Search for the cell housing the specified text and yield its (x, y) center coordinate. 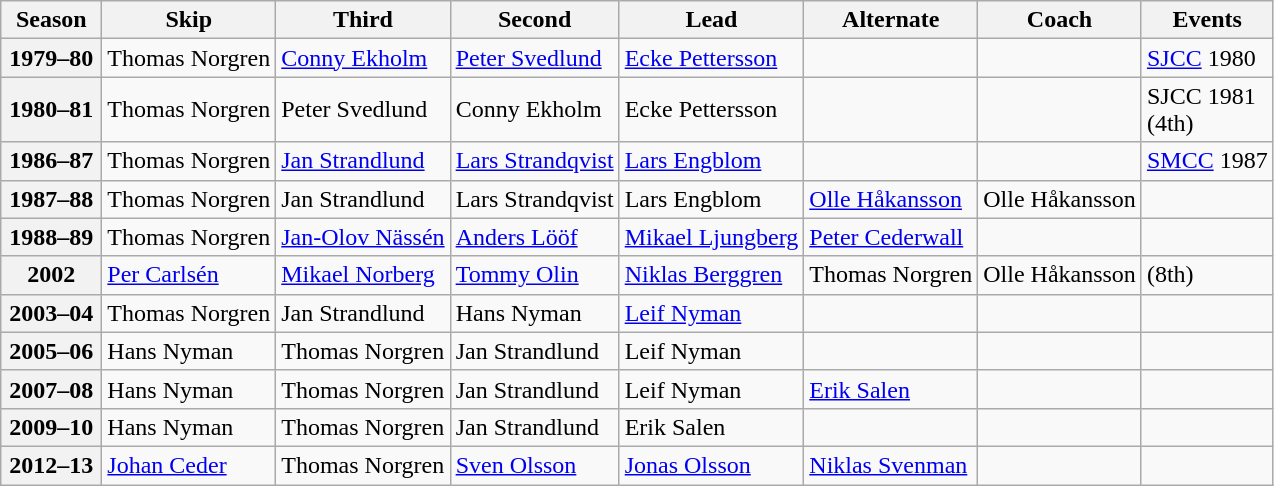
Jan-Olov Nässén (363, 237)
1986–87 (52, 161)
Anders Lööf (534, 237)
Season (52, 20)
Mikael Norberg (363, 275)
2002 (52, 275)
Niklas Svenman (891, 465)
Second (534, 20)
(8th) (1207, 275)
1979–80 (52, 58)
2005–06 (52, 351)
1987–88 (52, 199)
Peter Cederwall (891, 237)
2003–04 (52, 313)
Tommy Olin (534, 275)
2009–10 (52, 427)
2007–08 (52, 389)
Events (1207, 20)
Alternate (891, 20)
1988–89 (52, 237)
Per Carlsén (189, 275)
Skip (189, 20)
2012–13 (52, 465)
Lead (712, 20)
Coach (1060, 20)
Third (363, 20)
Sven Olsson (534, 465)
SMCC 1987 (1207, 161)
Johan Ceder (189, 465)
SJCC 1981 (4th) (1207, 110)
Mikael Ljungberg (712, 237)
Niklas Berggren (712, 275)
Jonas Olsson (712, 465)
1980–81 (52, 110)
SJCC 1980 (1207, 58)
